Scan for the cell matching the given text and deliver its [x, y] coordinate at center. 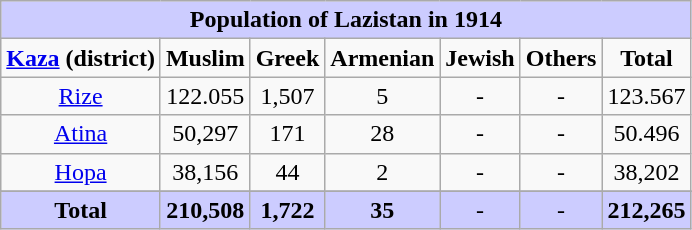
212,265 [646, 210]
1,507 [288, 96]
Muslim [205, 58]
2 [382, 172]
Greek [288, 58]
5 [382, 96]
Jewish [480, 58]
50.496 [646, 134]
123.567 [646, 96]
210,508 [205, 210]
35 [382, 210]
Kaza (district) [81, 58]
122.055 [205, 96]
171 [288, 134]
Armenian [382, 58]
38,202 [646, 172]
Population of Lazistan in 1914 [346, 20]
Hopa [81, 172]
Rize [81, 96]
38,156 [205, 172]
1,722 [288, 210]
28 [382, 134]
Others [561, 58]
50,297 [205, 134]
Atina [81, 134]
44 [288, 172]
